Extract the [X, Y] coordinate from the center of the cell holding the provided text.  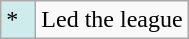
* [18, 20]
Led the league [112, 20]
